Find where the given text appears and provide that cell's center as [x, y] coordinate. 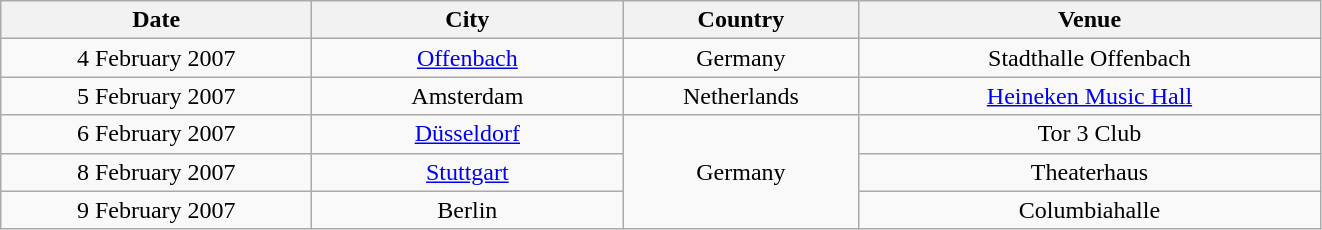
Columbiahalle [1090, 210]
5 February 2007 [156, 96]
Tor 3 Club [1090, 134]
Düsseldorf [468, 134]
9 February 2007 [156, 210]
8 February 2007 [156, 172]
Stadthalle Offenbach [1090, 58]
Date [156, 20]
Country [741, 20]
6 February 2007 [156, 134]
Berlin [468, 210]
Venue [1090, 20]
4 February 2007 [156, 58]
Heineken Music Hall [1090, 96]
City [468, 20]
Netherlands [741, 96]
Offenbach [468, 58]
Amsterdam [468, 96]
Stuttgart [468, 172]
Theaterhaus [1090, 172]
